Detect which cell encompasses the target text, then output its (x, y) center coordinate. 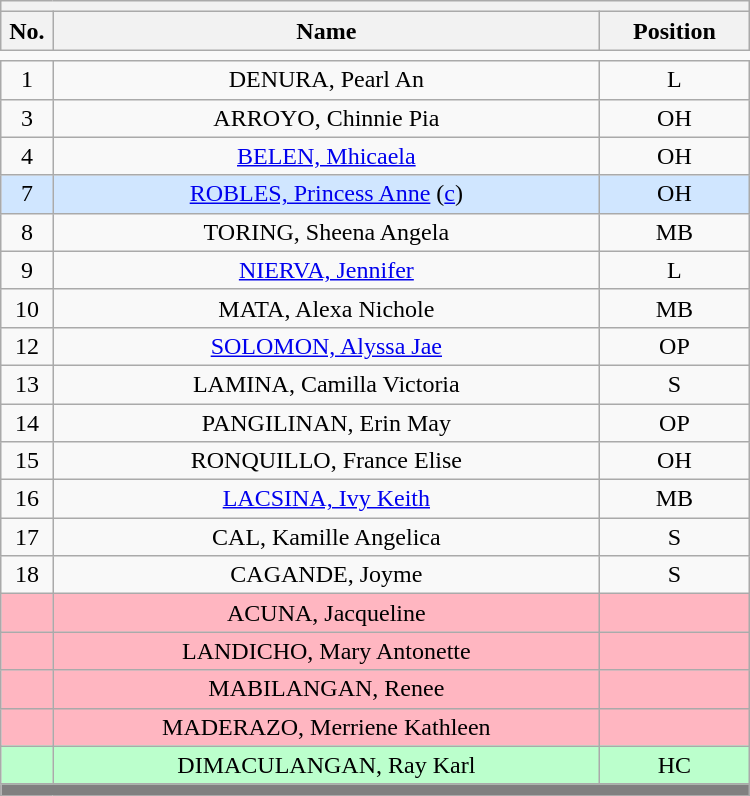
14 (27, 423)
CAL, Kamille Angelica (326, 537)
ROBLES, Princess Anne (c) (326, 194)
PANGILINAN, Erin May (326, 423)
13 (27, 384)
ARROYO, Chinnie Pia (326, 118)
NIERVA, Jennifer (326, 270)
4 (27, 156)
HC (675, 765)
LACSINA, Ivy Keith (326, 499)
Name (326, 31)
15 (27, 461)
CAGANDE, Joyme (326, 575)
16 (27, 499)
9 (27, 270)
MABILANGAN, Renee (326, 689)
No. (27, 31)
12 (27, 346)
17 (27, 537)
DENURA, Pearl An (326, 80)
BELEN, Mhicaela (326, 156)
1 (27, 80)
LANDICHO, Mary Antonette (326, 651)
ACUNA, Jacqueline (326, 613)
8 (27, 232)
MADERAZO, Merriene Kathleen (326, 727)
DIMACULANGAN, Ray Karl (326, 765)
Position (675, 31)
TORING, Sheena Angela (326, 232)
7 (27, 194)
MATA, Alexa Nichole (326, 308)
RONQUILLO, France Elise (326, 461)
LAMINA, Camilla Victoria (326, 384)
SOLOMON, Alyssa Jae (326, 346)
3 (27, 118)
18 (27, 575)
10 (27, 308)
